Locate the cell with the specified text and output its [x, y] center coordinate. 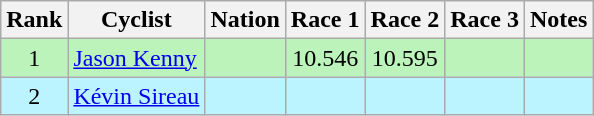
Nation [245, 20]
Race 1 [325, 20]
Jason Kenny [136, 58]
2 [34, 96]
10.546 [325, 58]
Race 2 [405, 20]
10.595 [405, 58]
Kévin Sireau [136, 96]
1 [34, 58]
Notes [558, 20]
Cyclist [136, 20]
Rank [34, 20]
Race 3 [485, 20]
